Pinpoint the cell where the given text exists, returning its [x, y] midpoint coordinate. 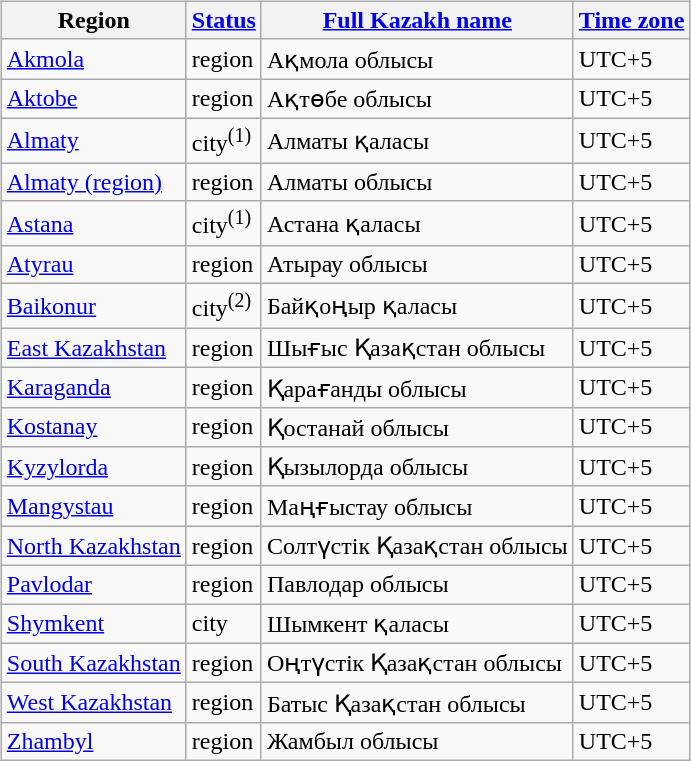
West Kazakhstan [94, 703]
Karaganda [94, 388]
Шымкент қаласы [417, 624]
Atyrau [94, 265]
Алматы қаласы [417, 140]
Zhambyl [94, 741]
Mangystau [94, 506]
Қарағанды облысы [417, 388]
Маңғыстау облысы [417, 506]
Almaty [94, 140]
Ақмола облысы [417, 59]
Region [94, 20]
Атырау облысы [417, 265]
Pavlodar [94, 585]
Astana [94, 224]
Қызылорда облысы [417, 467]
Aktobe [94, 99]
South Kazakhstan [94, 663]
Shymkent [94, 624]
Батыс Қазақстан облысы [417, 703]
Солтүстік Қазақстан облысы [417, 546]
Астана қаласы [417, 224]
Шығыс Қазақстан облысы [417, 348]
Жамбыл облысы [417, 741]
Байқоңыр қаласы [417, 306]
Full Kazakh name [417, 20]
city(2) [224, 306]
East Kazakhstan [94, 348]
Ақтөбе облысы [417, 99]
Status [224, 20]
Almaty (region) [94, 182]
Павлодар облысы [417, 585]
Оңтүстік Қазақстан облысы [417, 663]
Time zone [632, 20]
North Kazakhstan [94, 546]
city [224, 624]
Қостанай облысы [417, 427]
Kyzylorda [94, 467]
Kostanay [94, 427]
Baikonur [94, 306]
Алматы облысы [417, 182]
Akmola [94, 59]
